Determine the [X, Y] coordinate at the center of the cell enclosing the given text.  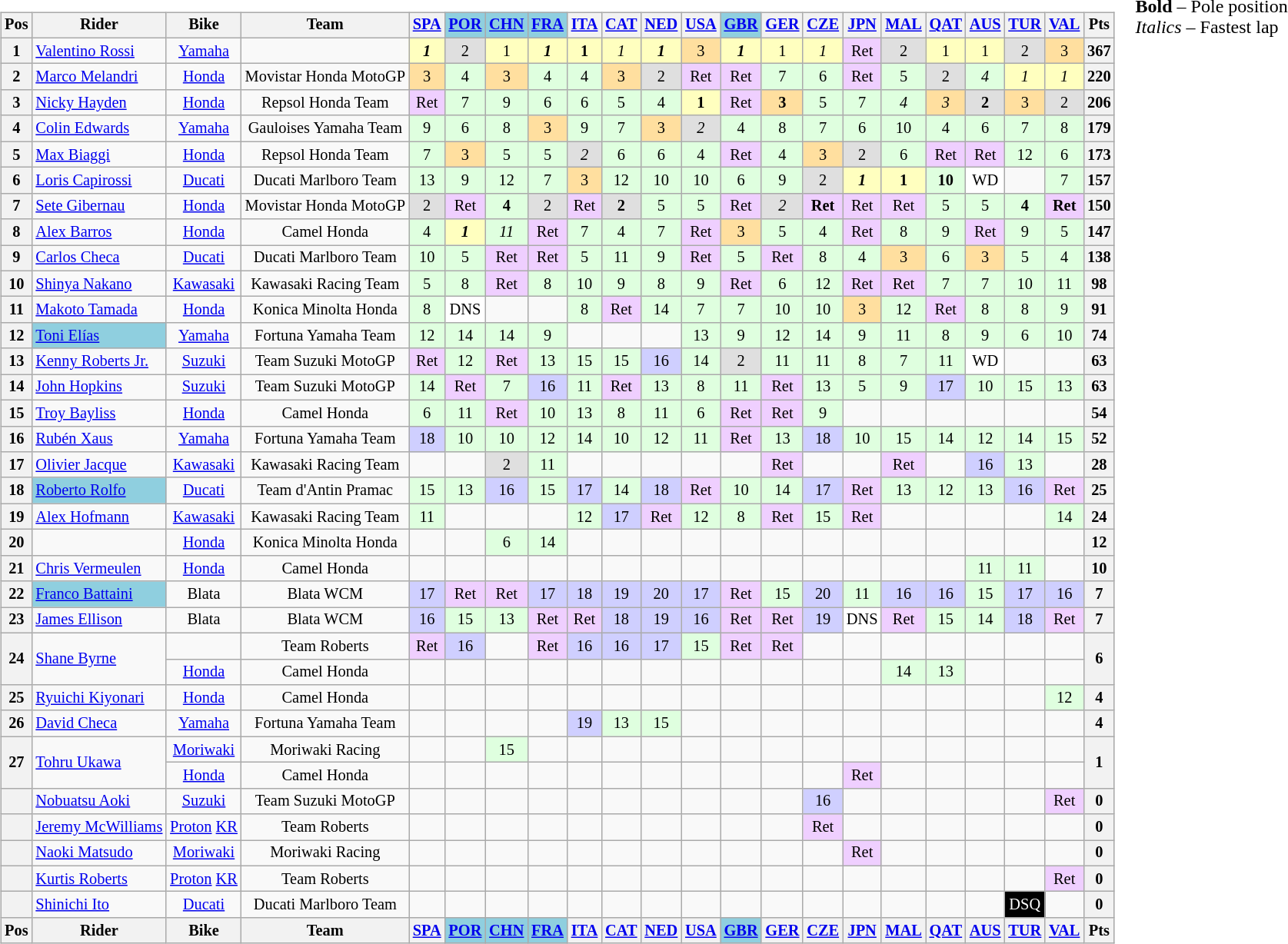
Max Biaggi [98, 155]
Marco Melandri [98, 77]
220 [1099, 77]
DSQ [1024, 905]
Shane Byrne [98, 658]
Olivier Jacque [98, 465]
Rubén Xaus [98, 439]
98 [1099, 284]
Colin Edwards [98, 128]
Loris Capirossi [98, 181]
David Checa [98, 723]
Jeremy McWilliams [98, 827]
27 [16, 763]
52 [1099, 439]
Shinichi Ito [98, 905]
John Hopkins [98, 387]
Team d'Antin Pramac [325, 490]
Tohru Ukawa [98, 763]
147 [1099, 232]
Troy Bayliss [98, 413]
Roberto Rolfo [98, 490]
Ryuichi Kiyonari [98, 698]
Sete Gibernau [98, 206]
54 [1099, 413]
Shinya Nakano [98, 284]
150 [1099, 206]
179 [1099, 128]
Valentino Rossi [98, 51]
173 [1099, 155]
23 [16, 620]
Chris Vermeulen [98, 568]
Gauloises Yamaha Team [325, 128]
Alex Hofmann [98, 517]
Nicky Hayden [98, 103]
367 [1099, 51]
Nobuatsu Aoki [98, 801]
Makoto Tamada [98, 310]
James Ellison [98, 620]
Kenny Roberts Jr. [98, 361]
138 [1099, 258]
157 [1099, 181]
Kurtis Roberts [98, 879]
26 [16, 723]
22 [16, 594]
Carlos Checa [98, 258]
Alex Barros [98, 232]
91 [1099, 310]
74 [1099, 336]
Naoki Matsudo [98, 853]
21 [16, 568]
Franco Battaini [98, 594]
28 [1099, 465]
Toni Elías [98, 336]
206 [1099, 103]
